Return [x, y] of the center of cell containing provided text 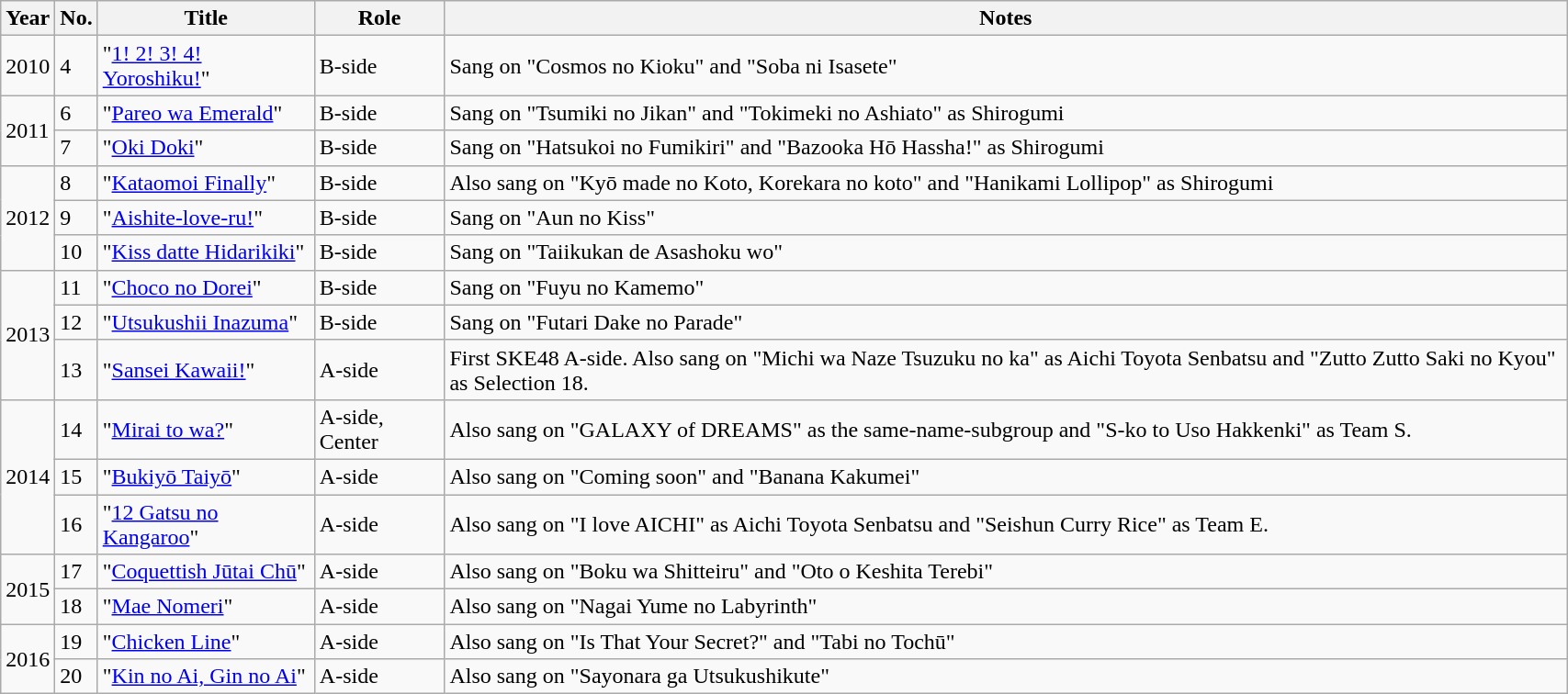
19 [76, 642]
Also sang on "Nagai Yume no Labyrinth" [1006, 607]
2015 [28, 589]
9 [76, 218]
Also sang on "Kyō made no Koto, Korekara no koto" and "Hanikami Lollipop" as Shirogumi [1006, 183]
Year [28, 18]
11 [76, 287]
A-side, Center [379, 430]
17 [76, 572]
"Utsukushii Inazuma" [206, 322]
13 [76, 369]
Also sang on "Is That Your Secret?" and "Tabi no Tochū" [1006, 642]
Also sang on "Coming soon" and "Banana Kakumei" [1006, 476]
Also sang on "Sayonara ga Utsukushikute" [1006, 677]
14 [76, 430]
"Kataomoi Finally" [206, 183]
"Coquettish Jūtai Chū" [206, 572]
No. [76, 18]
12 [76, 322]
Title [206, 18]
Also sang on "I love AICHI" as Aichi Toyota Senbatsu and "Seishun Curry Rice" as Team E. [1006, 523]
2011 [28, 130]
4 [76, 66]
2010 [28, 66]
7 [76, 148]
2014 [28, 476]
6 [76, 113]
10 [76, 252]
2012 [28, 218]
Sang on "Taiikukan de Asashoku wo" [1006, 252]
"Mirai to wa?" [206, 430]
2016 [28, 659]
Sang on "Futari Dake no Parade" [1006, 322]
"Sansei Kawaii!" [206, 369]
"Mae Nomeri" [206, 607]
20 [76, 677]
18 [76, 607]
Sang on "Tsumiki no Jikan" and "Tokimeki no Ashiato" as Shirogumi [1006, 113]
"Kiss datte Hidarikiki" [206, 252]
16 [76, 523]
"Chicken Line" [206, 642]
"Kin no Ai, Gin no Ai" [206, 677]
"Choco no Dorei" [206, 287]
Sang on "Cosmos no Kioku" and "Soba ni Isasete" [1006, 66]
"12 Gatsu no Kangaroo" [206, 523]
Role [379, 18]
First SKE48 A-side. Also sang on "Michi wa Naze Tsuzuku no ka" as Aichi Toyota Senbatsu and "Zutto Zutto Saki no Kyou" as Selection 18. [1006, 369]
15 [76, 476]
Also sang on "Boku wa Shitteiru" and "Oto o Keshita Terebi" [1006, 572]
Also sang on "GALAXY of DREAMS" as the same-name-subgroup and "S-ko to Uso Hakkenki" as Team S. [1006, 430]
Sang on "Aun no Kiss" [1006, 218]
2013 [28, 334]
"Aishite-love-ru!" [206, 218]
Notes [1006, 18]
"1! 2! 3! 4! Yoroshiku!" [206, 66]
"Oki Doki" [206, 148]
8 [76, 183]
"Bukiyō Taiyō" [206, 476]
Sang on "Hatsukoi no Fumikiri" and "Bazooka Hō Hassha!" as Shirogumi [1006, 148]
Sang on "Fuyu no Kamemo" [1006, 287]
"Pareo wa Emerald" [206, 113]
